Detect which cell encompasses the target text, then output its (x, y) center coordinate. 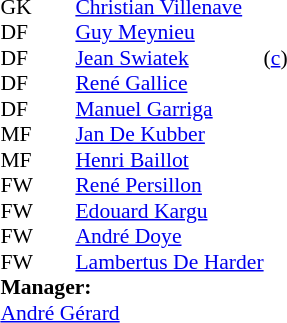
Lambertus De Harder (169, 262)
René Persillon (169, 185)
Manager: (132, 287)
Manuel Garriga (169, 109)
Guy Meynieu (169, 33)
René Gallice (169, 83)
Edouard Kargu (169, 211)
Jean Swiatek (169, 58)
André Doye (169, 237)
Jan De Kubber (169, 135)
Henri Baillot (169, 160)
